Identify which cell holds the provided text, then report its [X, Y] central coordinate. 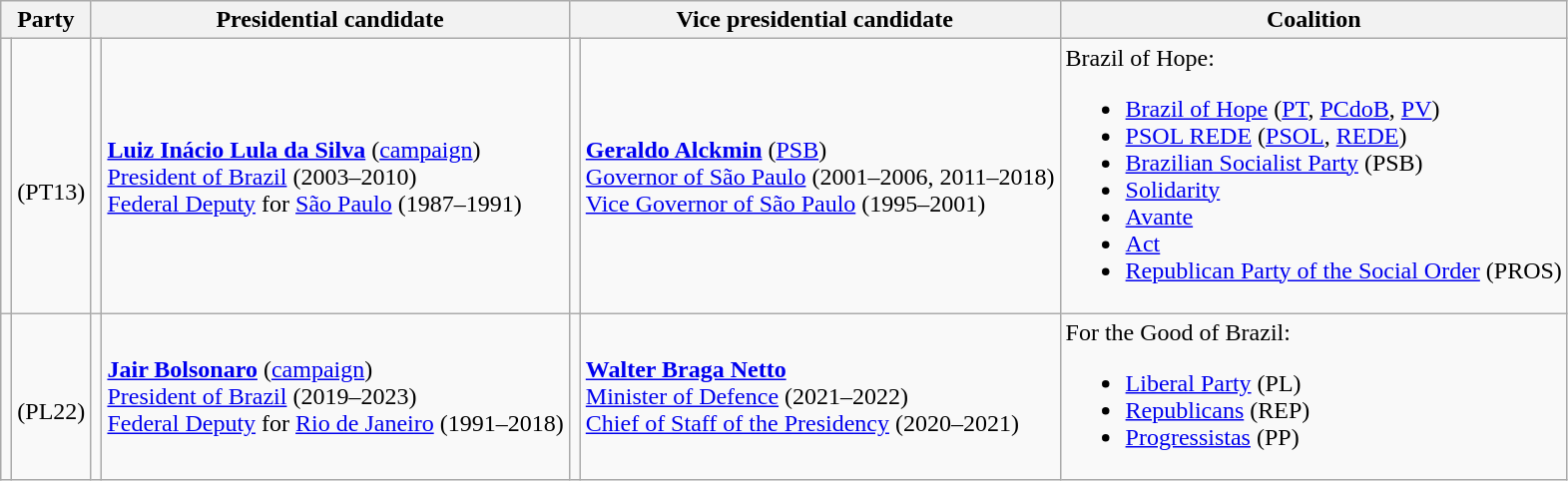
Party [46, 20]
For the Good of Brazil:Liberal Party (PL)Republicans (REP)Progressistas (PP) [1313, 397]
Vice presidential candidate [814, 20]
Walter Braga NettoMinister of Defence (2021–2022)Chief of Staff of the Presidency (2020–2021) [820, 397]
Luiz Inácio Lula da Silva (campaign)President of Brazil (2003–2010)Federal Deputy for São Paulo (1987–1991) [335, 176]
Geraldo Alckmin (PSB)Governor of São Paulo (2001–2006, 2011–2018)Vice Governor of São Paulo (1995–2001) [820, 176]
Jair Bolsonaro (campaign)President of Brazil (2019–2023)Federal Deputy for Rio de Janeiro (1991–2018) [335, 397]
(PL22) [52, 397]
Presidential candidate [329, 20]
Coalition [1313, 20]
(PT13) [52, 176]
